Detect which cell encompasses the target text, then output its (X, Y) center coordinate. 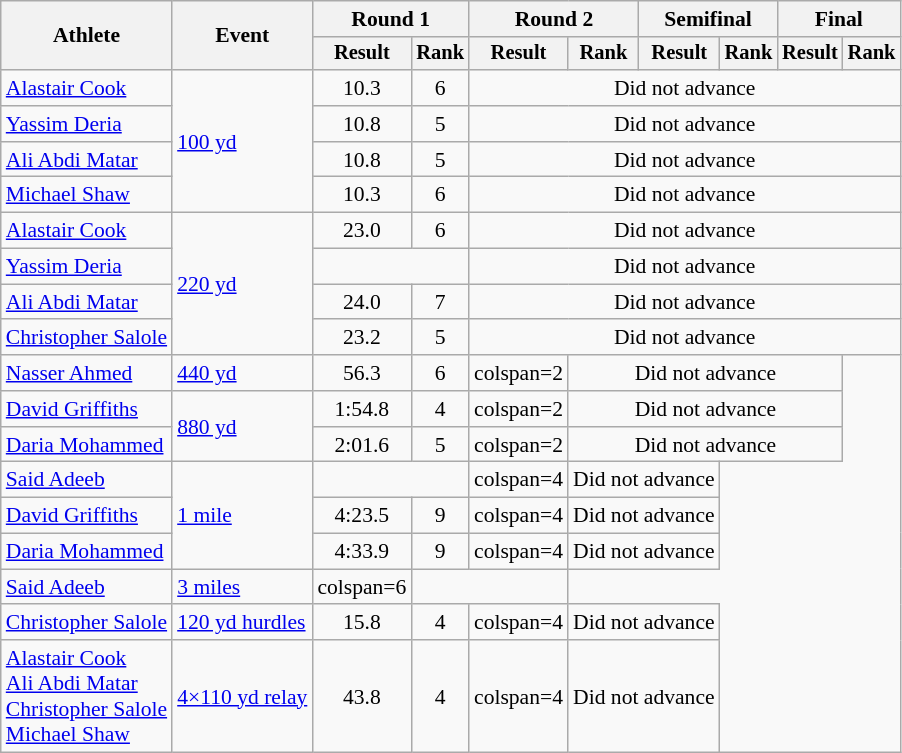
56.3 (362, 373)
Round 2 (554, 19)
1 mile (242, 516)
Final (838, 19)
Alastair CookAli Abdi MatarChristopher SaloleMichael Shaw (86, 696)
Michael Shaw (86, 195)
24.0 (362, 302)
440 yd (242, 373)
Semifinal (708, 19)
3 miles (242, 587)
15.8 (362, 623)
Event (242, 36)
Athlete (86, 36)
1:54.8 (362, 409)
880 yd (242, 426)
120 yd hurdles (242, 623)
100 yd (242, 141)
23.0 (362, 231)
220 yd (242, 284)
colspan=6 (362, 587)
43.8 (362, 696)
23.2 (362, 338)
Round 1 (390, 19)
2:01.6 (362, 445)
4×110 yd relay (242, 696)
7 (440, 302)
Nasser Ahmed (86, 373)
4:23.5 (362, 516)
4:33.9 (362, 552)
